For the text-containing cell, return its midpoint in (X, Y) coordinate format. 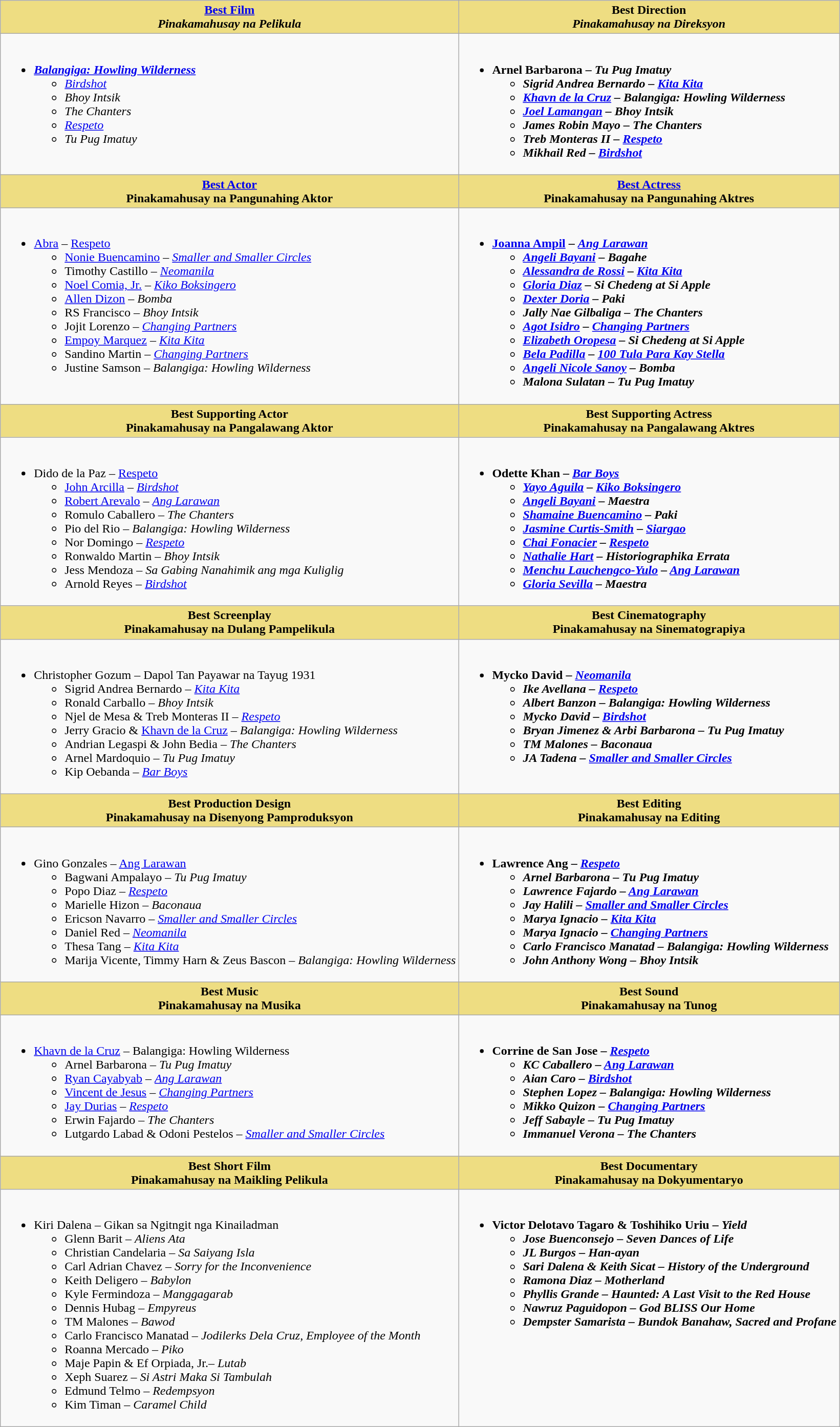
Best SoundPinakamahusay na Tunog (649, 998)
Balangiga: Howling WildernessBirdshotBhoy IntsikThe ChantersRespetoTu Pug Imatuy (229, 104)
Best CinematographyPinakamahusay na Sinematograpiya (649, 623)
Best EditingPinakamahusay na Editing (649, 810)
Best Supporting ActressPinakamahusay na Pangalawang Aktres (649, 421)
Best FilmPinakamahusay na Pelikula (229, 17)
Best Short FilmPinakamahusay na Maikling Pelikula (229, 1173)
Best ScreenplayPinakamahusay na Dulang Pampelikula (229, 623)
Best DirectionPinakamahusay na Direksyon (649, 17)
Best MusicPinakamahusay na Musika (229, 998)
Best ActorPinakamahusay na Pangunahing Aktor (229, 191)
Best DocumentaryPinakamahusay na Dokyumentaryo (649, 1173)
Best Production DesignPinakamahusay na Disenyong Pamproduksyon (229, 810)
Best ActressPinakamahusay na Pangunahing Aktres (649, 191)
Best Supporting ActorPinakamahusay na Pangalawang Aktor (229, 421)
